For the text-containing cell, return its midpoint in [X, Y] coordinate format. 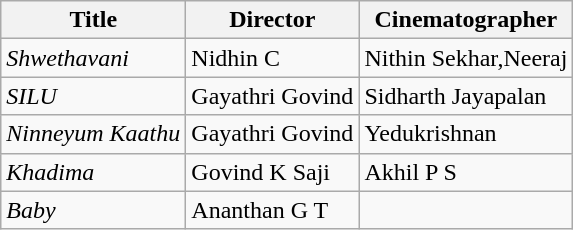
Yedukrishnan [466, 134]
Ninneyum Kaathu [94, 134]
Nithin Sekhar,Neeraj [466, 58]
Title [94, 20]
Shwethavani [94, 58]
Khadima [94, 172]
Baby [94, 210]
Nidhin C [272, 58]
Govind K Saji [272, 172]
Ananthan G T [272, 210]
Sidharth Jayapalan [466, 96]
Akhil P S [466, 172]
SILU [94, 96]
Director [272, 20]
Cinematographer [466, 20]
